Detect which cell encompasses the target text, then output its (X, Y) center coordinate. 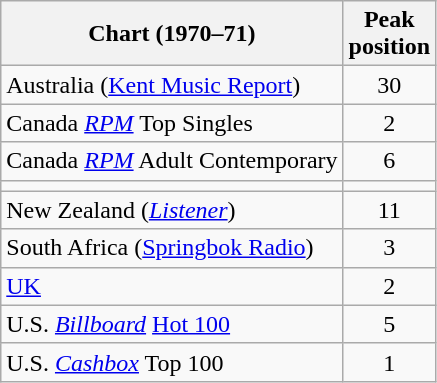
1 (389, 362)
New Zealand (Listener) (172, 210)
U.S. Billboard Hot 100 (172, 324)
6 (389, 161)
Peakposition (389, 34)
Australia (Kent Music Report) (172, 85)
Canada RPM Adult Contemporary (172, 161)
3 (389, 248)
30 (389, 85)
South Africa (Springbok Radio) (172, 248)
Chart (1970–71) (172, 34)
5 (389, 324)
11 (389, 210)
U.S. Cashbox Top 100 (172, 362)
UK (172, 286)
Canada RPM Top Singles (172, 123)
